Locate the cell with the specified text and output its (X, Y) center coordinate. 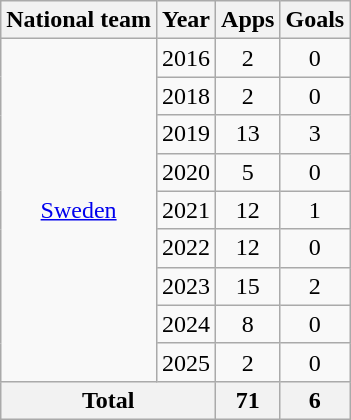
2020 (186, 172)
Total (108, 400)
1 (315, 210)
2019 (186, 134)
2025 (186, 362)
Goals (315, 20)
5 (248, 172)
2023 (186, 286)
71 (248, 400)
15 (248, 286)
Year (186, 20)
2021 (186, 210)
8 (248, 324)
3 (315, 134)
National team (79, 20)
Sweden (79, 210)
Apps (248, 20)
2016 (186, 58)
6 (315, 400)
2024 (186, 324)
2018 (186, 96)
2022 (186, 248)
13 (248, 134)
